Capture the cell that displays the provided text and extract its (X, Y) central coordinate. 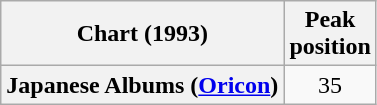
Peak position (330, 34)
35 (330, 85)
Japanese Albums (Oricon) (142, 85)
Chart (1993) (142, 34)
